Pinpoint the cell where the given text exists, returning its (x, y) midpoint coordinate. 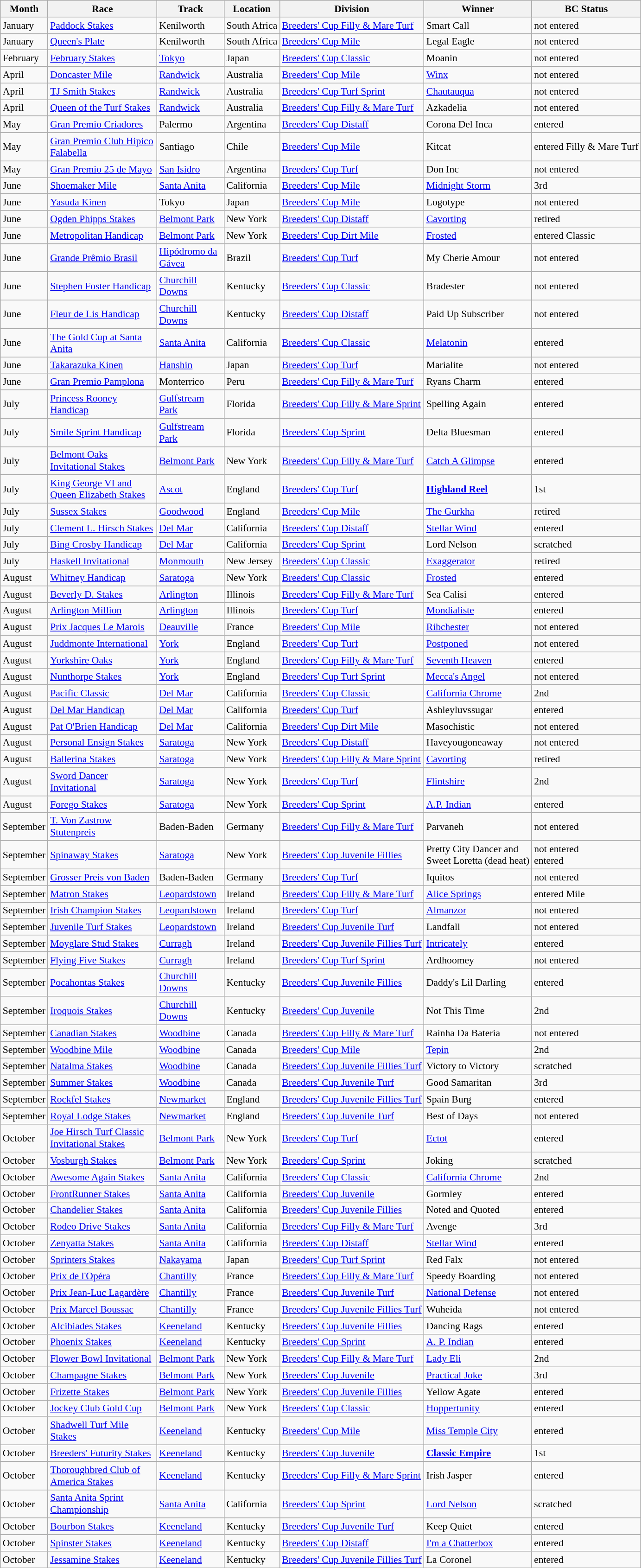
Corona Del Inca (478, 125)
Speedy Boarding (478, 1276)
Hipódromo da Gávea (190, 258)
Best of Days (478, 1116)
Breeders' Futurity Stakes (102, 1453)
Goodwood (190, 512)
Good Samaritan (478, 1083)
Azkadelia (478, 108)
Ashleyluvssugar (478, 710)
Parvaneh (478, 826)
Sea Calisi (478, 594)
Ascot (190, 490)
Shadwell Turf Mile Stakes (102, 1431)
Moyglare Stud Stakes (102, 943)
Joe Hirsch Turf Classic Invitational Stakes (102, 1138)
Jessamine Stakes (102, 1560)
Deauville (190, 627)
Peru (252, 382)
Gran Premio Club Hipico Falabella (102, 147)
Pat O'Brien Handicap (102, 727)
Paddock Stakes (102, 25)
Beverly D. Stakes (102, 594)
Practical Joke (478, 1376)
Red Falx (478, 1260)
Iroquois Stakes (102, 1011)
San Isidro (190, 169)
Daddy's Lil Darling (478, 982)
Woodbine Mile (102, 1050)
Intricately (478, 943)
Vosburgh Stakes (102, 1161)
Sword Dancer Invitational (102, 782)
FrontRunner Stakes (102, 1194)
Rodeo Drive Stakes (102, 1227)
Matron Stakes (102, 894)
Shoemaker Mile (102, 186)
Hoppertunity (478, 1409)
Yasuda Kinen (102, 203)
Haskell Invitational (102, 561)
Midnight Storm (478, 186)
Frizette Stakes (102, 1392)
Ryans Charm (478, 382)
Month (24, 9)
Santiago (190, 147)
Catch A Glimpse (478, 461)
Natalma Stakes (102, 1066)
Don Inc (478, 169)
BC Status (586, 9)
Doncaster Mile (102, 75)
I'm a Chatterbox (478, 1543)
Forego Stakes (102, 804)
Almanzor (478, 911)
Ardhoomey (478, 960)
A. P. Indian (478, 1342)
Highland Reel (478, 490)
Ribchester (478, 627)
Clement L. Hirsch Stakes (102, 528)
New Jersey (252, 561)
Wuheida (478, 1309)
T. Von Zastrow Stutenpreis (102, 826)
Noted and Quoted (478, 1210)
Yellow Agate (478, 1392)
Alice Springs (478, 894)
Sprinters Stakes (102, 1260)
February Stakes (102, 58)
Masochistic (478, 727)
Royal Lodge Stakes (102, 1116)
The Gurkha (478, 512)
Flower Bowl Invitational (102, 1359)
Bourbon Stakes (102, 1527)
Chile (252, 147)
Chandelier Stakes (102, 1210)
My Cherie Amour (478, 258)
A.P. Indian (478, 804)
Iquitos (478, 878)
TJ Smith Stakes (102, 91)
Lady Eli (478, 1359)
Monterrico (190, 382)
Pacific Classic (102, 694)
Mecca's Angel (478, 677)
Nakayama (190, 1260)
Ectot (478, 1138)
Prix de l'Opéra (102, 1276)
Seventh Heaven (478, 660)
Mondialiste (478, 611)
Gormley (478, 1194)
Jockey Club Gold Cup (102, 1409)
Pretty City Dancer and Sweet Loretta (dead heat) (478, 855)
Classic Empire (478, 1453)
Phoenix Stakes (102, 1342)
The Gold Cup at Santa Anita (102, 343)
Exaggerator (478, 561)
Spinster Stakes (102, 1543)
Alcibiades Stakes (102, 1326)
La Coronel (478, 1560)
Joking (478, 1161)
Del Mar Handicap (102, 710)
Division (351, 9)
Bing Crosby Handicap (102, 545)
Miss Temple City (478, 1431)
Personal Ensign Stakes (102, 743)
Gran Premio Pamplona (102, 382)
King George VI and Queen Elizabeth Stakes (102, 490)
Spinaway Stakes (102, 855)
Zenyatta Stakes (102, 1243)
Avenge (478, 1227)
Brazil (252, 258)
Spain Burg (478, 1099)
Metropolitan Handicap (102, 236)
entered Filly & Mare Turf (586, 147)
Not This Time (478, 1011)
Kitcat (478, 147)
Race (102, 9)
Logotype (478, 203)
not entered entered (586, 855)
Grosser Preis von Baden (102, 878)
Ogden Phipps Stakes (102, 219)
Pocahontas Stakes (102, 982)
Arlington Million (102, 611)
Champagne Stakes (102, 1376)
Rockfel Stakes (102, 1099)
Legal Eagle (478, 42)
Juddmonte International (102, 644)
Thoroughbred Club of America Stakes (102, 1475)
Spelling Again (478, 404)
Yorkshire Oaks (102, 660)
Track (190, 9)
Dancing Rags (478, 1326)
Whitney Handicap (102, 578)
Postponed (478, 644)
Rainha Da Bateria (478, 1033)
Bradester (478, 287)
Queen's Plate (102, 42)
Gran Premio Criadores (102, 125)
Location (252, 9)
Palermo (190, 125)
Smile Sprint Handicap (102, 432)
February (24, 58)
Grande Prêmio Brasil (102, 258)
Prix Marcel Boussac (102, 1309)
Flintshire (478, 782)
National Defense (478, 1293)
Ballerina Stakes (102, 759)
Winx (478, 75)
Queen of the Turf Stakes (102, 108)
Nunthorpe Stakes (102, 677)
entered Mile (586, 894)
Monmouth (190, 561)
Summer Stakes (102, 1083)
Tepin (478, 1050)
Melatonin (478, 343)
Flying Five Stakes (102, 960)
Victory to Victory (478, 1066)
Delta Bluesman (478, 432)
Prix Jacques Le Marois (102, 627)
Santa Anita Sprint Championship (102, 1504)
Belmont Oaks Invitational Stakes (102, 461)
Marialite (478, 365)
Haveyougoneaway (478, 743)
Keep Quiet (478, 1527)
Hanshin (190, 365)
Sussex Stakes (102, 512)
Winner (478, 9)
Chautauqua (478, 91)
entered Classic (586, 236)
Paid Up Subscriber (478, 314)
Princess Rooney Handicap (102, 404)
Irish Jasper (478, 1475)
Gran Premio 25 de Mayo (102, 169)
Irish Champion Stakes (102, 911)
Canadian Stakes (102, 1033)
Landfall (478, 927)
Moanin (478, 58)
Prix Jean-Luc Lagardère (102, 1293)
Smart Call (478, 25)
Awesome Again Stakes (102, 1177)
Takarazuka Kinen (102, 365)
Fleur de Lis Handicap (102, 314)
Juvenile Turf Stakes (102, 927)
Stephen Foster Handicap (102, 287)
